Provide the [x, y] coordinate of the cell's center where the given text is located.  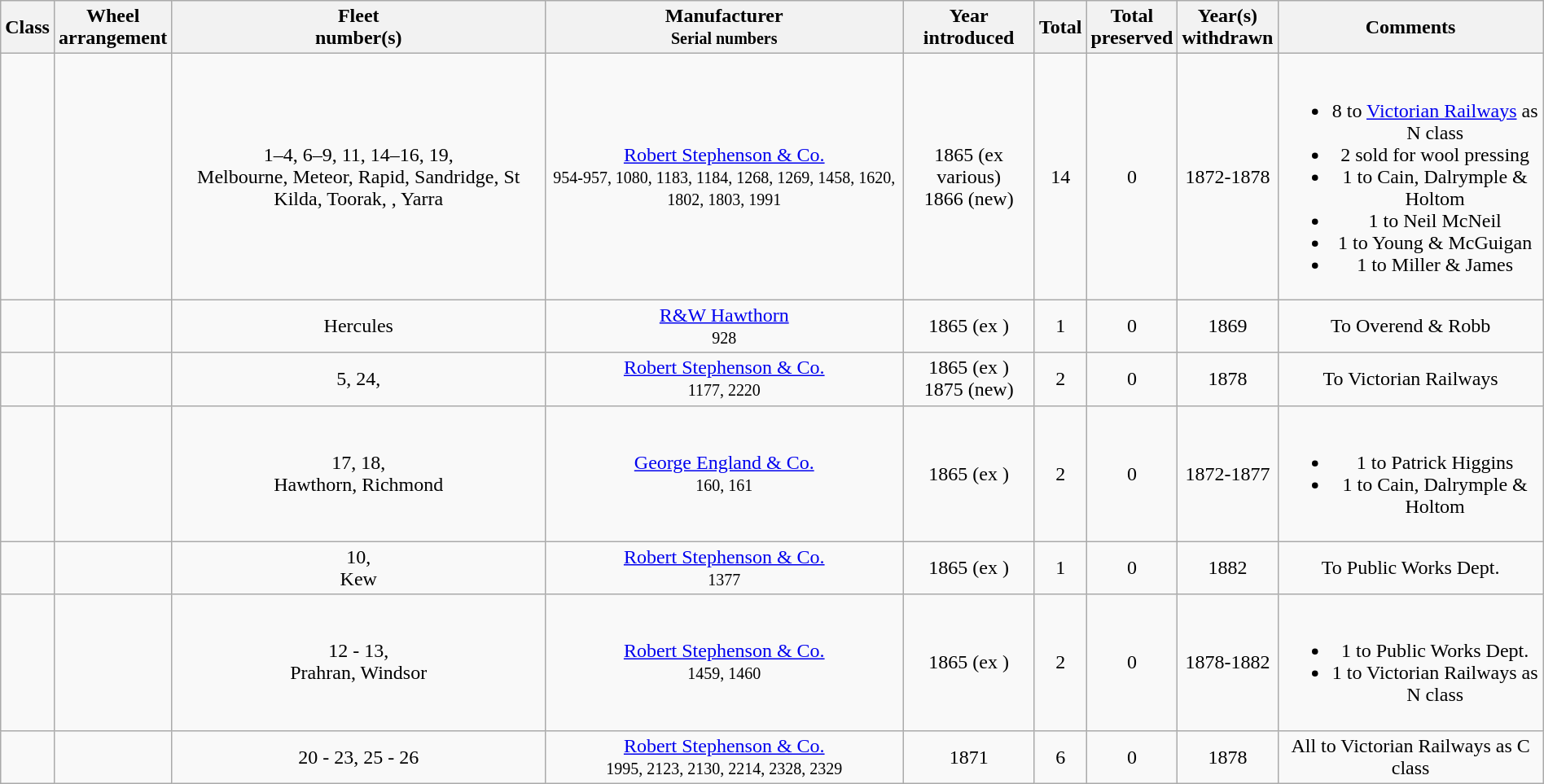
1878-1882 [1228, 663]
Yearintroduced [969, 28]
1872-1877 [1228, 474]
1 to Patrick Higgins1 to Cain, Dalrymple & Holtom [1410, 474]
R&W Hawthorn928 [725, 326]
Robert Stephenson & Co.1377 [725, 568]
Wheelarrangement [112, 28]
1869 [1228, 326]
Totalpreserved [1132, 28]
Total [1060, 28]
To Victorian Railways [1410, 379]
6 [1060, 757]
To Public Works Dept. [1410, 568]
Robert Stephenson & Co.1459, 1460 [725, 663]
Robert Stephenson & Co.954-957, 1080, 1183, 1184, 1268, 1269, 1458, 1620, 1802, 1803, 1991 [725, 177]
1872-1878 [1228, 177]
1 to Public Works Dept.1 to Victorian Railways as N class [1410, 663]
Robert Stephenson & Co.1177, 2220 [725, 379]
To Overend & Robb [1410, 326]
12 - 13,Prahran, Windsor [358, 663]
Class [28, 28]
17, 18,Hawthorn, Richmond [358, 474]
10,Kew [358, 568]
20 - 23, 25 - 26 [358, 757]
1865 (ex various)1866 (new) [969, 177]
1865 (ex )1875 (new) [969, 379]
All to Victorian Railways as C class [1410, 757]
Hercules [358, 326]
1871 [969, 757]
ManufacturerSerial numbers [725, 28]
Year(s)withdrawn [1228, 28]
5, 24, [358, 379]
George England & Co.160, 161 [725, 474]
14 [1060, 177]
1882 [1228, 568]
Robert Stephenson & Co.1995, 2123, 2130, 2214, 2328, 2329 [725, 757]
Comments [1410, 28]
Fleetnumber(s) [358, 28]
1–4, 6–9, 11, 14–16, 19,Melbourne, Meteor, Rapid, Sandridge, St Kilda, Toorak, , Yarra [358, 177]
8 to Victorian Railways as N class2 sold for wool pressing1 to Cain, Dalrymple & Holtom1 to Neil McNeil1 to Young & McGuigan1 to Miller & James [1410, 177]
